Return [X, Y] of the center of cell containing provided text 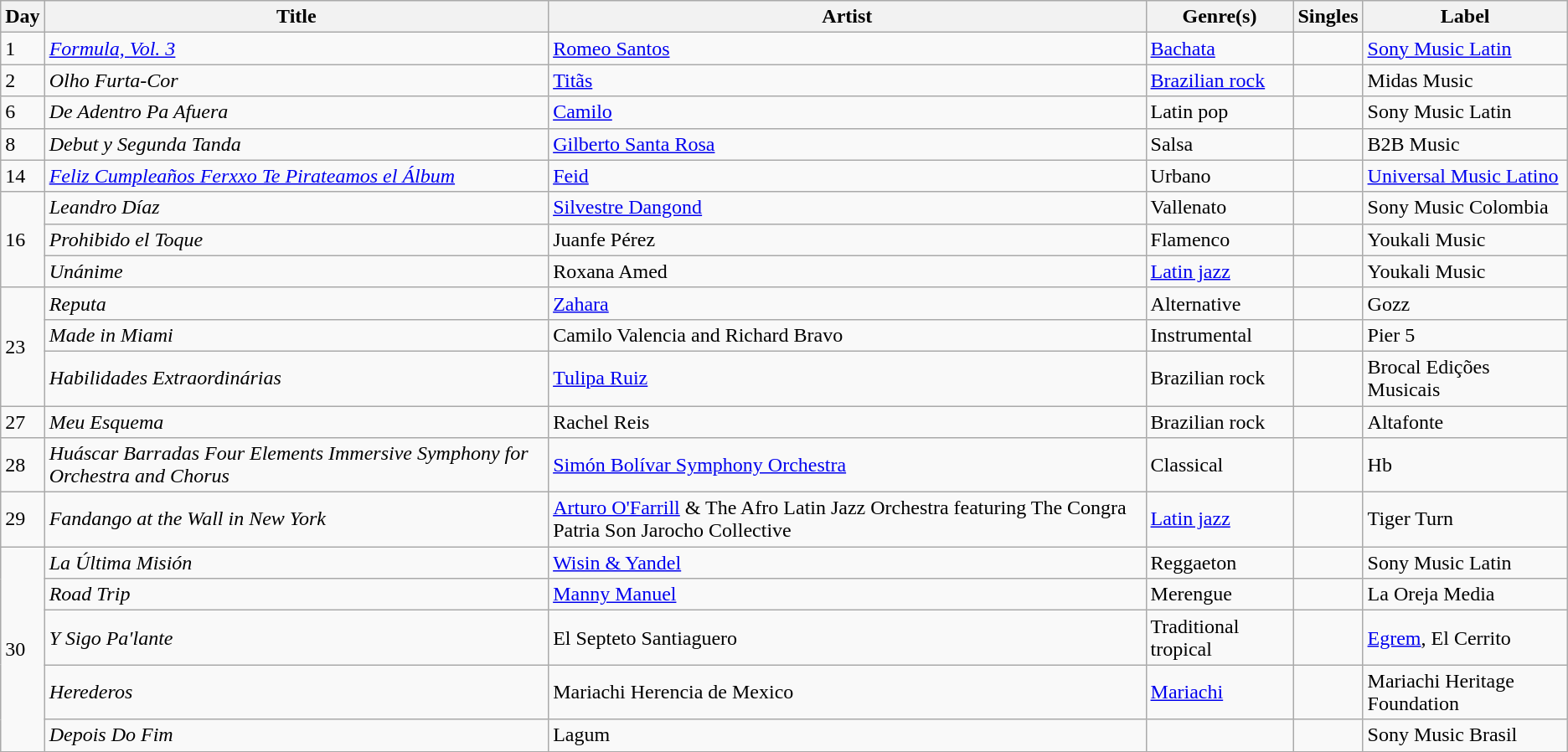
27 [23, 421]
6 [23, 112]
30 [23, 649]
Rachel Reis [848, 421]
16 [23, 240]
Romeo Santos [848, 49]
Fandango at the Wall in New York [297, 519]
Manny Manuel [848, 595]
Sony Music Colombia [1465, 208]
Bachata [1220, 49]
Mariachi [1220, 692]
Classical [1220, 466]
Urbano [1220, 176]
Salsa [1220, 144]
Olho Furta-Cor [297, 80]
2 [23, 80]
Titãs [848, 80]
Arturo O'Farrill & The Afro Latin Jazz Orchestra featuring The Congra Patria Son Jarocho Collective [848, 519]
Leandro Díaz [297, 208]
De Adentro Pa Afuera [297, 112]
La Oreja Media [1465, 595]
Traditional tropical [1220, 638]
Habilidades Extraordinárias [297, 379]
1 [23, 49]
Alternative [1220, 303]
Label [1465, 17]
Title [297, 17]
28 [23, 466]
Egrem, El Cerrito [1465, 638]
Herederos [297, 692]
Instrumental [1220, 335]
Prohibido el Toque [297, 240]
Meu Esquema [297, 421]
Gozz [1465, 303]
29 [23, 519]
Artist [848, 17]
Zahara [848, 303]
Singles [1328, 17]
Mariachi Heritage Foundation [1465, 692]
Gilberto Santa Rosa [848, 144]
Debut y Segunda Tanda [297, 144]
Flamenco [1220, 240]
Latin pop [1220, 112]
Wisin & Yandel [848, 563]
Feid [848, 176]
Made in Miami [297, 335]
La Última Misión [297, 563]
Feliz Cumpleaños Ferxxo Te Pirateamos el Álbum [297, 176]
Reggaeton [1220, 563]
Reputa [297, 303]
Simón Bolívar Symphony Orchestra [848, 466]
Silvestre Dangond [848, 208]
Unánime [297, 271]
Roxana Amed [848, 271]
Vallenato [1220, 208]
Midas Music [1465, 80]
Hb [1465, 466]
Lagum [848, 735]
Brocal Edições Musicais [1465, 379]
Road Trip [297, 595]
Mariachi Herencia de Mexico [848, 692]
Camilo [848, 112]
Genre(s) [1220, 17]
Formula, Vol. 3 [297, 49]
Altafonte [1465, 421]
14 [23, 176]
Day [23, 17]
Merengue [1220, 595]
Juanfe Pérez [848, 240]
B2B Music [1465, 144]
El Septeto Santiaguero [848, 638]
Universal Music Latino [1465, 176]
8 [23, 144]
Sony Music Brasil [1465, 735]
Tulipa Ruiz [848, 379]
Huáscar Barradas Four Elements Immersive Symphony for Orchestra and Chorus [297, 466]
Tiger Turn [1465, 519]
23 [23, 347]
Pier 5 [1465, 335]
Camilo Valencia and Richard Bravo [848, 335]
Y Sigo Pa'lante [297, 638]
Depois Do Fim [297, 735]
